Scan for the cell matching the given text and deliver its (X, Y) coordinate at center. 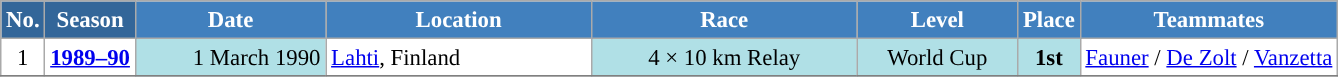
1st (1049, 58)
1 March 1990 (230, 58)
Lahti, Finland (459, 58)
1 (23, 58)
Race (724, 20)
1989–90 (90, 58)
Season (90, 20)
4 × 10 km Relay (724, 58)
No. (23, 20)
Fauner / De Zolt / Vanzetta (1209, 58)
Place (1049, 20)
Teammates (1209, 20)
Location (459, 20)
World Cup (938, 58)
Level (938, 20)
Date (230, 20)
